Pinpoint the cell where the given text exists, returning its (X, Y) midpoint coordinate. 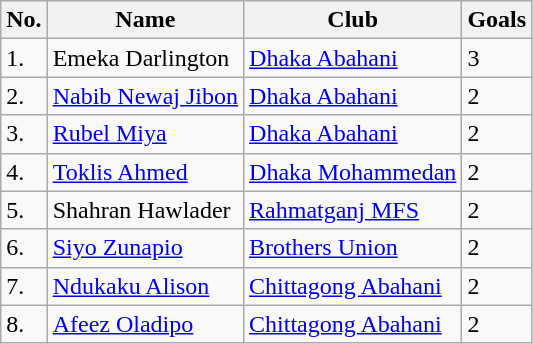
Nabib Newaj Jibon (145, 96)
Dhaka Mohammedan (353, 172)
Name (145, 20)
7. (24, 286)
2. (24, 96)
Siyo Zunapio (145, 248)
No. (24, 20)
Rubel Miya (145, 134)
6. (24, 248)
5. (24, 210)
4. (24, 172)
3. (24, 134)
Rahmatganj MFS (353, 210)
1. (24, 58)
Ndukaku Alison (145, 286)
Goals (497, 20)
Shahran Hawlader (145, 210)
Club (353, 20)
Brothers Union (353, 248)
Toklis Ahmed (145, 172)
Afeez Oladipo (145, 324)
Emeka Darlington (145, 58)
8. (24, 324)
3 (497, 58)
